Determine the (X, Y) coordinate at the center of the cell enclosing the given text.  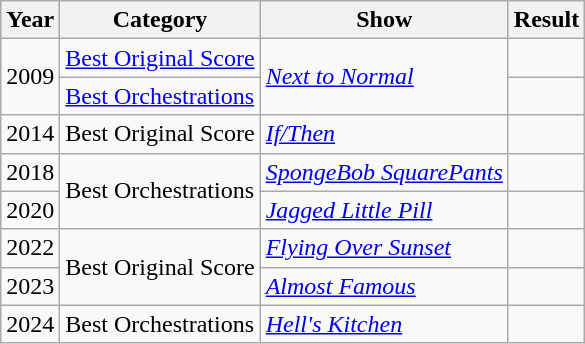
Jagged Little Pill (384, 210)
2018 (30, 172)
Year (30, 20)
Show (384, 20)
Result (546, 20)
Almost Famous (384, 286)
Hell's Kitchen (384, 324)
2023 (30, 286)
Flying Over Sunset (384, 248)
2024 (30, 324)
Category (160, 20)
If/Then (384, 134)
2009 (30, 77)
2020 (30, 210)
2022 (30, 248)
Next to Normal (384, 77)
SpongeBob SquarePants (384, 172)
2014 (30, 134)
